Determine the [X, Y] coordinate at the center of the cell enclosing the given text.  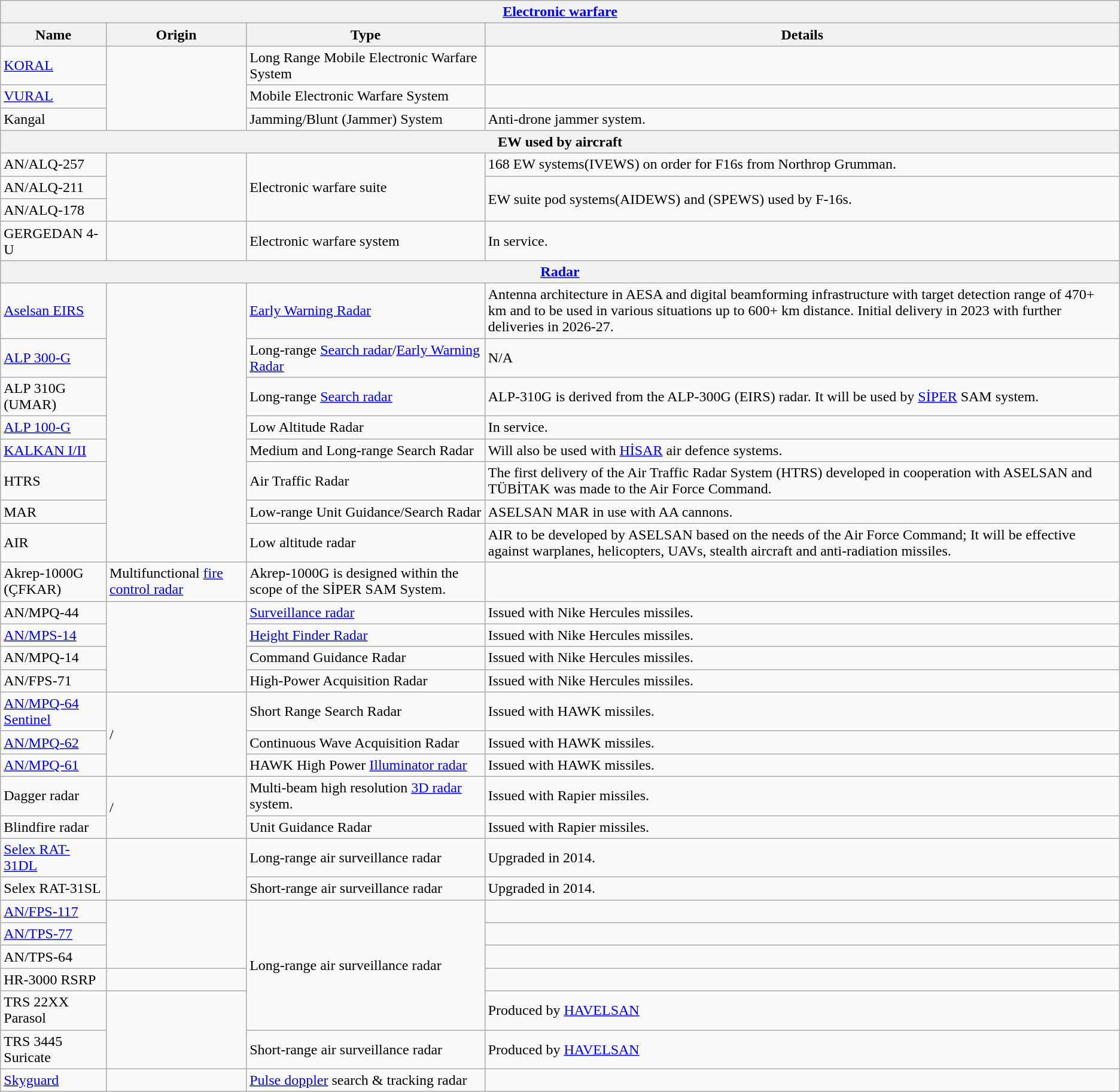
Air Traffic Radar [366, 481]
Name [54, 35]
Akrep-1000G is designed within the scope of the SİPER SAM System. [366, 581]
Anti-drone jammer system. [802, 119]
AIR [54, 543]
Low-range Unit Guidance/Search Radar [366, 512]
HTRS [54, 481]
Multifunctional fire control radar [176, 581]
Origin [176, 35]
Kangal [54, 119]
Mobile Electronic Warfare System [366, 96]
Will also be used with HİSAR air defence systems. [802, 450]
Akrep-1000G(ÇFKAR) [54, 581]
Jamming/Blunt (Jammer) System [366, 119]
Aselsan EIRS [54, 310]
EW suite pod systems(AIDEWS) and (SPEWS) used by F-16s. [802, 199]
AN/ALQ-211 [54, 187]
TRS 3445 Suricate [54, 1049]
Radar [560, 272]
AN/MPS-14 [54, 635]
Selex RAT-31DL [54, 858]
Unit Guidance Radar [366, 827]
KORAL [54, 66]
Details [802, 35]
Selex RAT-31SL [54, 889]
Long-range Search radar/Early Warning Radar [366, 358]
ALP-310G is derived from the ALP-300G (EIRS) radar. It will be used by SİPER SAM system. [802, 397]
Command Guidance Radar [366, 658]
KALKAN I/II [54, 450]
ASELSAN MAR in use with AA cannons. [802, 512]
Low Altitude Radar [366, 428]
Pulse doppler search & tracking radar [366, 1080]
AN/ALQ-178 [54, 210]
Blindfire radar [54, 827]
Electronic warfare [560, 12]
AN/MPQ-61 [54, 765]
EW used by aircraft [560, 142]
Early Warning Radar [366, 310]
Continuous Wave Acquisition Radar [366, 742]
Type [366, 35]
HAWK High Power Illuminator radar [366, 765]
AN/MPQ-44 [54, 612]
Electronic warfare system [366, 240]
ALP 100-G [54, 428]
MAR [54, 512]
High-Power Acquisition Radar [366, 681]
AN/MPQ-62 [54, 742]
AN/MPQ-14 [54, 658]
Multi-beam high resolution 3D radar system. [366, 795]
The first delivery of the Air Traffic Radar System (HTRS) developed in cooperation with ASELSAN and TÜBİTAK was made to the Air Force Command. [802, 481]
Short Range Search Radar [366, 712]
AN/TPS-77 [54, 934]
N/A [802, 358]
VURAL [54, 96]
168 EW systems(IVEWS) on order for F16s from Northrop Grumman. [802, 164]
Surveillance radar [366, 612]
TRS 22XX Parasol [54, 1011]
Medium and Long-range Search Radar [366, 450]
Long-range Search radar [366, 397]
AN/FPS-117 [54, 911]
GERGEDAN 4-U [54, 240]
Long Range Mobile Electronic Warfare System [366, 66]
Skyguard [54, 1080]
ALP 310G(UMAR) [54, 397]
AN/TPS-64 [54, 957]
AN/FPS-71 [54, 681]
Low altitude radar [366, 543]
Height Finder Radar [366, 635]
AN/MPQ-64 Sentinel [54, 712]
Electronic warfare suite [366, 187]
HR-3000 RSRP [54, 980]
ALP 300-G [54, 358]
Dagger radar [54, 795]
AN/ALQ-257 [54, 164]
